Output the (X, Y) coordinate of the center of the cell containing the given text.  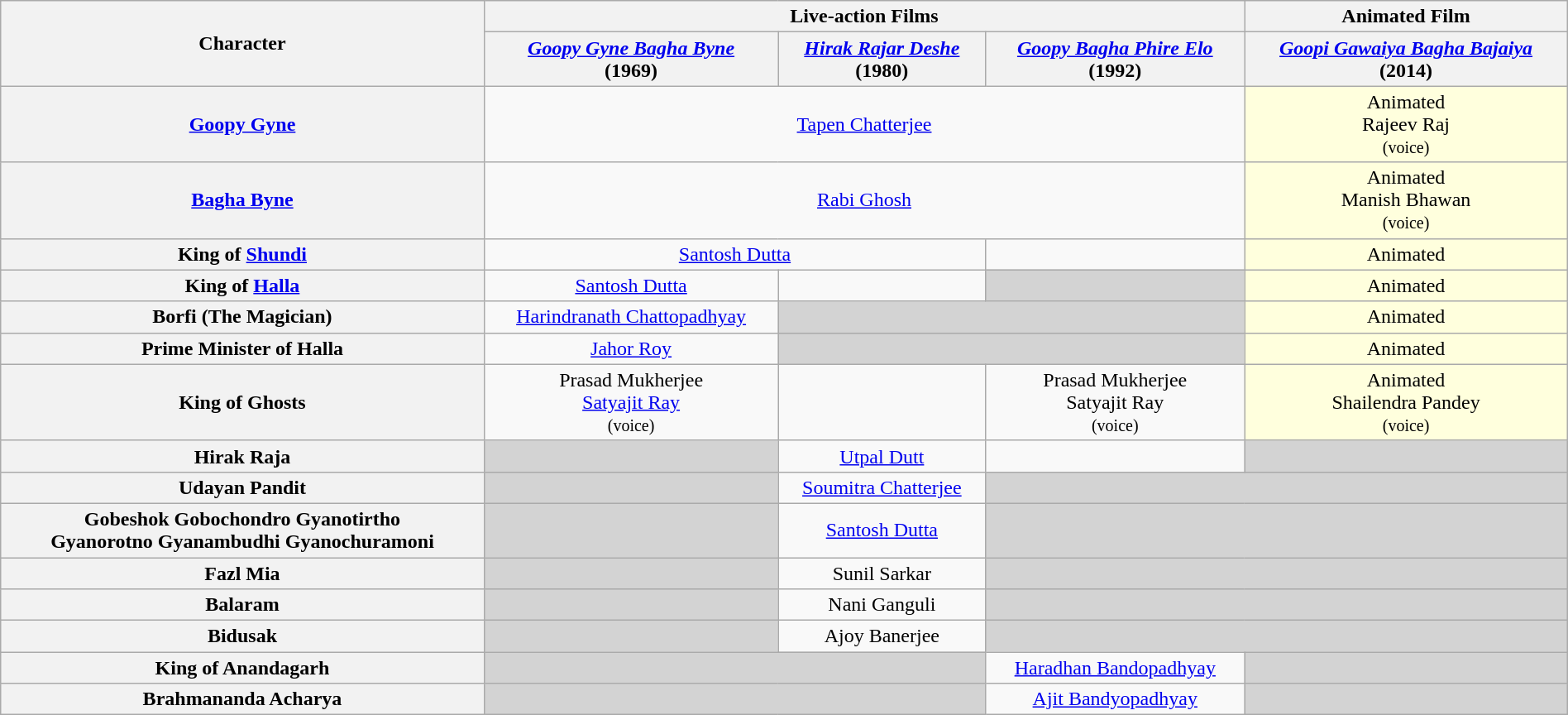
Tapen Chatterjee (864, 124)
Prime Minister of Halla (242, 348)
Haradhan Bandopadhyay (1115, 668)
Hirak Rajar Deshe (1980) (882, 60)
Character (242, 43)
King of Anandagarh (242, 668)
Borfi (The Magician) (242, 317)
Animated Manish Bhawan (voice) (1406, 200)
Animated Film (1406, 17)
King of Ghosts (242, 402)
Goopy Bagha Phire Elo (1992) (1115, 60)
Utpal Dutt (882, 456)
Gobeshok Gobochondro GyanotirthoGyanorotno Gyanambudhi Gyanochuramoni (242, 530)
Goopy Gyne Bagha Byne (1969) (631, 60)
Goopy Gyne (242, 124)
King of Halla (242, 286)
Nani Ganguli (882, 605)
Brahmananda Acharya (242, 699)
Ajit Bandyopadhyay (1115, 699)
Rabi Ghosh (864, 200)
Udayan Pandit (242, 487)
Balaram (242, 605)
Harindranath Chattopadhyay (631, 317)
Animated Shailendra Pandey (voice) (1406, 402)
Jahor Roy (631, 348)
Goopi Gawaiya Bagha Bajaiya (2014) (1406, 60)
Bagha Byne (242, 200)
Live-action Films (864, 17)
Ajoy Banerjee (882, 636)
Hirak Raja (242, 456)
Soumitra Chatterjee (882, 487)
Animated Rajeev Raj (voice) (1406, 124)
Sunil Sarkar (882, 573)
King of Shundi (242, 254)
Bidusak (242, 636)
Fazl Mia (242, 573)
